Search for the cell housing the specified text and yield its [X, Y] center coordinate. 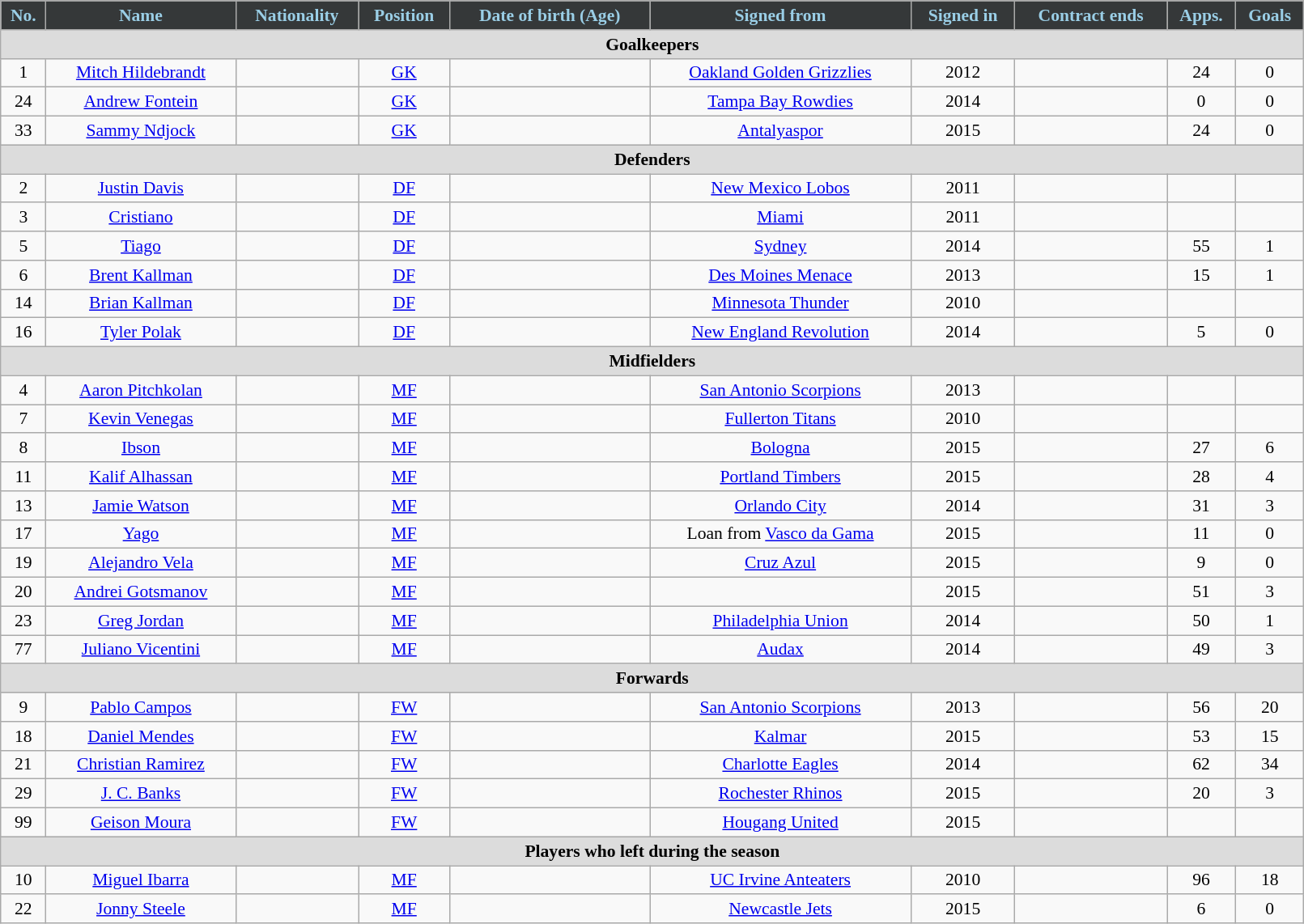
17 [23, 534]
Forwards [652, 679]
34 [1270, 765]
Contract ends [1091, 15]
Brian Kallman [141, 303]
22 [23, 909]
Signed from [780, 15]
Defenders [652, 159]
28 [1201, 477]
Geison Moura [141, 823]
Andrei Gotsmanov [141, 592]
Des Moines Menace [780, 275]
29 [23, 794]
Charlotte Eagles [780, 765]
Aaron Pitchkolan [141, 390]
Goalkeepers [652, 45]
19 [23, 563]
Nationality [297, 15]
Jamie Watson [141, 506]
14 [23, 303]
Miami [780, 218]
Cristiano [141, 218]
Midfielders [652, 362]
Greg Jordan [141, 621]
Brent Kallman [141, 275]
49 [1201, 650]
Yago [141, 534]
8 [23, 448]
Position [405, 15]
Miguel Ibarra [141, 880]
33 [23, 131]
Kalmar [780, 736]
55 [1201, 246]
2012 [962, 73]
Jonny Steele [141, 909]
10 [23, 880]
Fullerton Titans [780, 419]
New Mexico Lobos [780, 189]
Bologna [780, 448]
31 [1201, 506]
53 [1201, 736]
Sammy Ndjock [141, 131]
Sydney [780, 246]
Justin Davis [141, 189]
Portland Timbers [780, 477]
21 [23, 765]
Oakland Golden Grizzlies [780, 73]
50 [1201, 621]
J. C. Banks [141, 794]
Pablo Campos [141, 707]
Hougang United [780, 823]
13 [23, 506]
Kalif Alhassan [141, 477]
Mitch Hildebrandt [141, 73]
Tampa Bay Rowdies [780, 102]
Ibson [141, 448]
Philadelphia Union [780, 621]
Daniel Mendes [141, 736]
99 [23, 823]
Kevin Venegas [141, 419]
Date of birth (Age) [550, 15]
Loan from Vasco da Gama [780, 534]
Tyler Polak [141, 333]
Alejandro Vela [141, 563]
Apps. [1201, 15]
77 [23, 650]
62 [1201, 765]
23 [23, 621]
96 [1201, 880]
Cruz Azul [780, 563]
2 [23, 189]
56 [1201, 707]
Tiago [141, 246]
Audax [780, 650]
No. [23, 15]
Players who left during the season [652, 851]
7 [23, 419]
UC Irvine Anteaters [780, 880]
Juliano Vicentini [141, 650]
Goals [1270, 15]
Rochester Rhinos [780, 794]
Signed in [962, 15]
Christian Ramirez [141, 765]
51 [1201, 592]
27 [1201, 448]
Orlando City [780, 506]
Antalyaspor [780, 131]
Andrew Fontein [141, 102]
Name [141, 15]
New England Revolution [780, 333]
Newcastle Jets [780, 909]
Minnesota Thunder [780, 303]
16 [23, 333]
